Output the [x, y] coordinate of the center of the cell containing the given text.  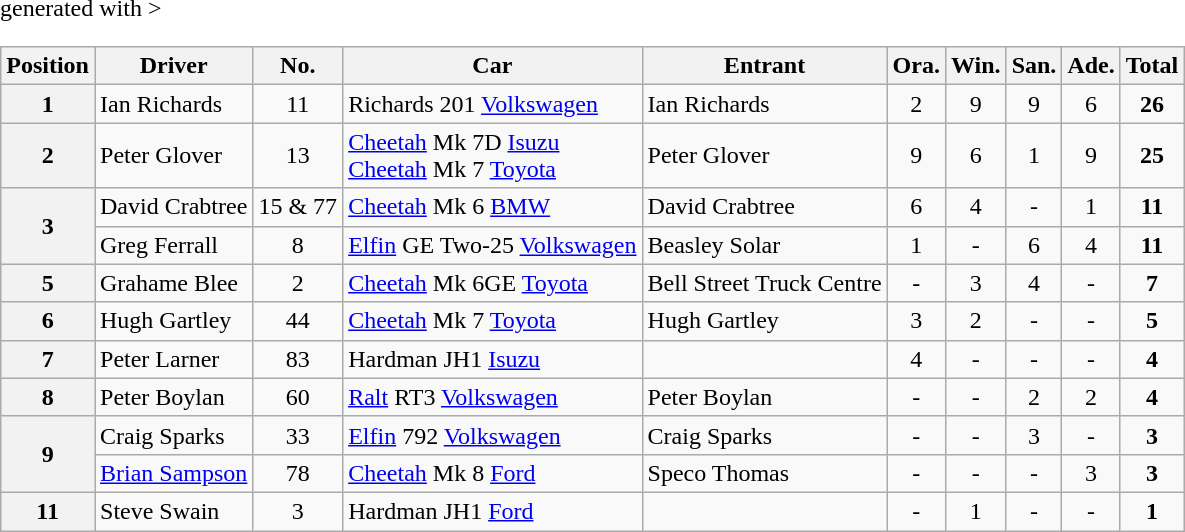
Driver [173, 66]
No. [298, 66]
Speco Thomas [764, 473]
13 [298, 156]
Ralt RT3 Volkswagen [492, 397]
Steve Swain [173, 511]
Grahame Blee [173, 283]
Car [492, 66]
Entrant [764, 66]
60 [298, 397]
Cheetah Mk 7 Toyota [492, 321]
Cheetah Mk 7D IsuzuCheetah Mk 7 Toyota [492, 156]
83 [298, 359]
Richards 201 Volkswagen [492, 104]
25 [1152, 156]
Bell Street Truck Centre [764, 283]
Elfin GE Two-25 Volkswagen [492, 245]
33 [298, 435]
Win. [976, 66]
Greg Ferrall [173, 245]
Cheetah Mk 6GE Toyota [492, 283]
44 [298, 321]
Beasley Solar [764, 245]
Position [48, 66]
Elfin 792 Volkswagen [492, 435]
Total [1152, 66]
78 [298, 473]
San. [1034, 66]
Cheetah Mk 6 BMW [492, 207]
Hardman JH1 Ford [492, 511]
Cheetah Mk 8 Ford [492, 473]
Hardman JH1 Isuzu [492, 359]
26 [1152, 104]
15 & 77 [298, 207]
Peter Larner [173, 359]
Ora. [916, 66]
Brian Sampson [173, 473]
Ade. [1091, 66]
